Scan for the cell matching the given text and deliver its (X, Y) coordinate at center. 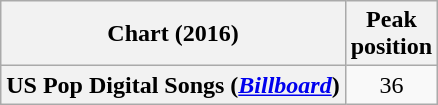
Peakposition (391, 34)
US Pop Digital Songs (Billboard) (173, 85)
36 (391, 85)
Chart (2016) (173, 34)
